Scan for the cell matching the given text and deliver its [X, Y] coordinate at center. 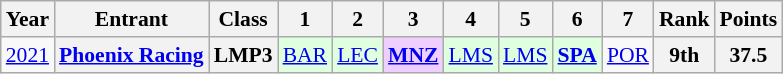
Year [28, 19]
POR [628, 55]
MNZ [413, 55]
LMP3 [244, 55]
37.5 [748, 55]
SPA [578, 55]
LEC [358, 55]
Entrant [132, 19]
7 [628, 19]
3 [413, 19]
BAR [306, 55]
Rank [684, 19]
Points [748, 19]
9th [684, 55]
1 [306, 19]
Class [244, 19]
2 [358, 19]
4 [470, 19]
5 [526, 19]
Phoenix Racing [132, 55]
6 [578, 19]
2021 [28, 55]
